Detect which cell encompasses the target text, then output its (X, Y) center coordinate. 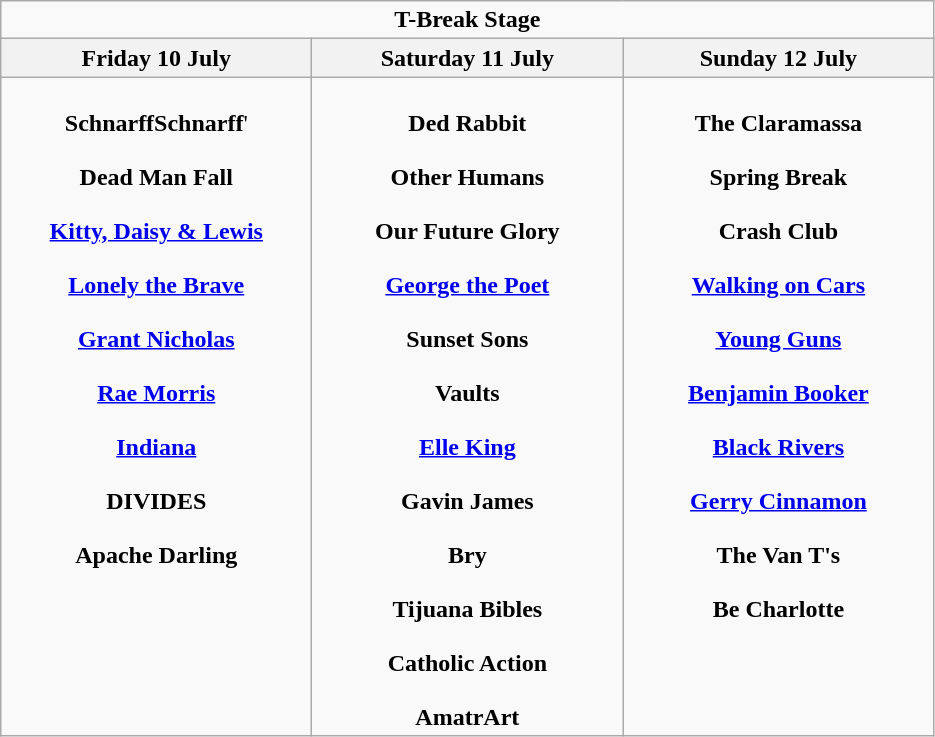
Saturday 11 July (468, 58)
Friday 10 July (156, 58)
T-Break Stage (468, 20)
SchnarffSchnarff' Dead Man Fall Kitty, Daisy & Lewis Lonely the Brave Grant Nicholas Rae Morris Indiana DIVIDES Apache Darling (156, 406)
Sunday 12 July (778, 58)
The Claramassa Spring Break Crash Club Walking on Cars Young Guns Benjamin Booker Black Rivers Gerry Cinnamon The Van T's Be Charlotte (778, 406)
Ded Rabbit Other Humans Our Future Glory George the Poet Sunset Sons Vaults Elle King Gavin James Bry Tijuana Bibles Catholic Action AmatrArt (468, 406)
